Detect which cell encompasses the target text, then output its [x, y] center coordinate. 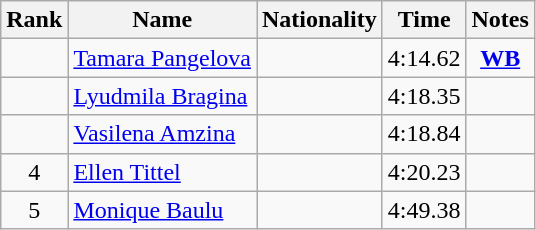
Nationality [319, 20]
Tamara Pangelova [162, 58]
Name [162, 20]
4:49.38 [424, 210]
Notes [500, 20]
4:14.62 [424, 58]
5 [34, 210]
WB [500, 58]
4:18.84 [424, 134]
4 [34, 172]
Monique Baulu [162, 210]
Time [424, 20]
Vasilena Amzina [162, 134]
4:18.35 [424, 96]
4:20.23 [424, 172]
Rank [34, 20]
Lyudmila Bragina [162, 96]
Ellen Tittel [162, 172]
